Locate the cell with the specified text and output its (x, y) center coordinate. 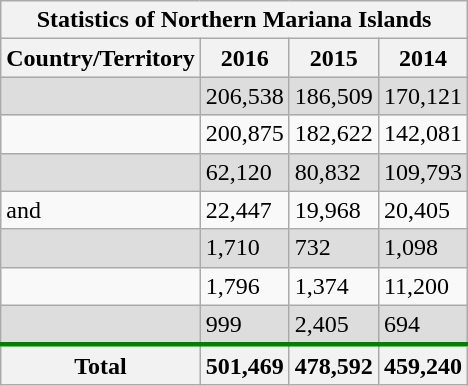
186,509 (334, 96)
1,710 (244, 248)
206,538 (244, 96)
478,592 (334, 365)
2014 (422, 58)
Country/Territory (100, 58)
142,081 (422, 134)
999 (244, 325)
182,622 (334, 134)
1,374 (334, 286)
19,968 (334, 210)
2,405 (334, 325)
22,447 (244, 210)
62,120 (244, 172)
80,832 (334, 172)
Total (100, 365)
200,875 (244, 134)
694 (422, 325)
501,469 (244, 365)
109,793 (422, 172)
732 (334, 248)
2015 (334, 58)
11,200 (422, 286)
and (100, 210)
20,405 (422, 210)
170,121 (422, 96)
1,098 (422, 248)
Statistics of Northern Mariana Islands (234, 20)
459,240 (422, 365)
2016 (244, 58)
1,796 (244, 286)
